Determine the (x, y) coordinate at the center of the cell enclosing the given text.  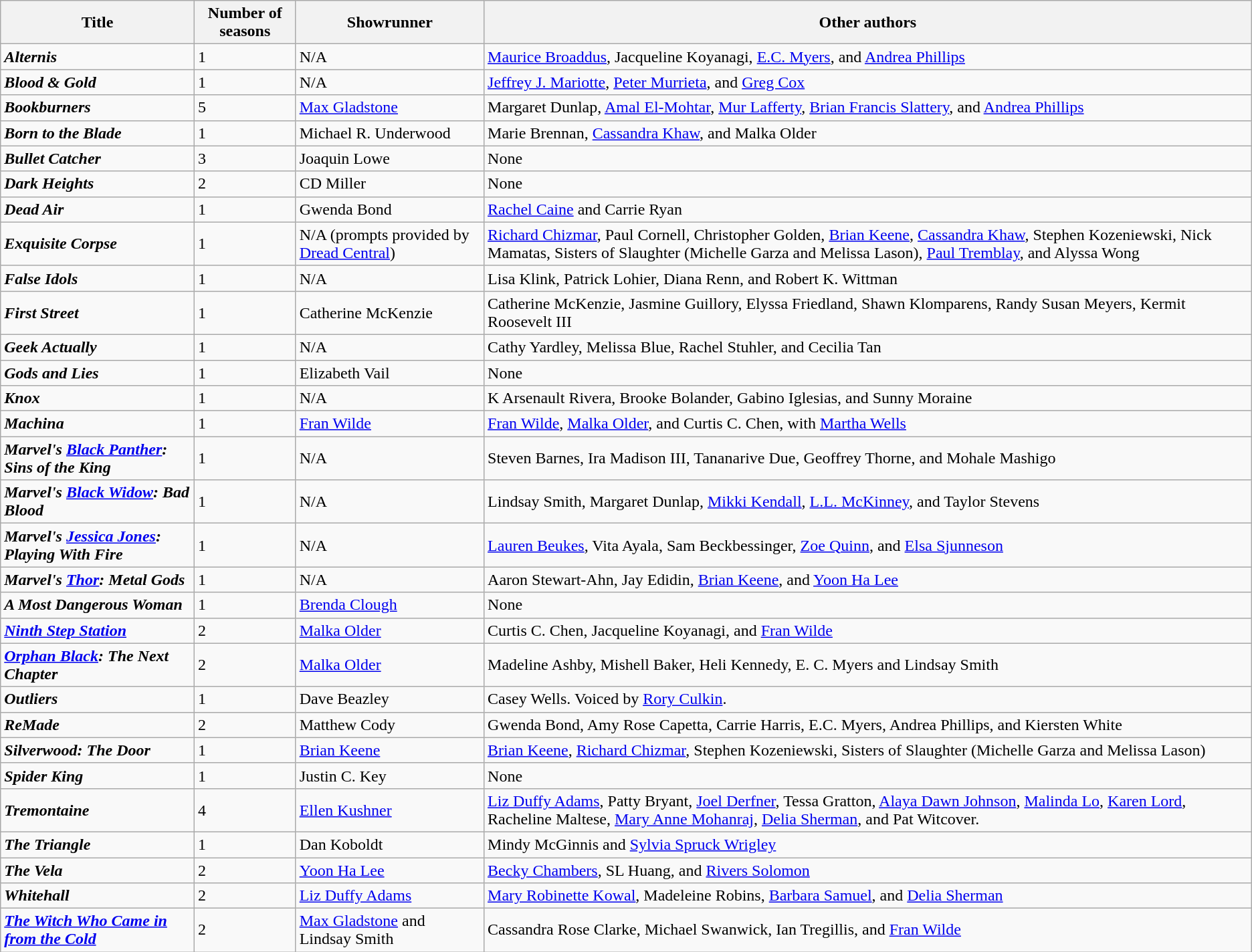
Number of seasons (245, 23)
Gwenda Bond (389, 209)
Cathy Yardley, Melissa Blue, Rachel Stuhler, and Cecilia Tan (868, 347)
The Triangle (98, 844)
Born to the Blade (98, 133)
Silverwood: The Door (98, 750)
Spider King (98, 776)
First Street (98, 313)
Gwenda Bond, Amy Rose Capetta, Carrie Harris, E.C. Myers, Andrea Phillips, and Kiersten White (868, 725)
Geek Actually (98, 347)
Madeline Ashby, Mishell Baker, Heli Kennedy, E. C. Myers and Lindsay Smith (868, 665)
Elizabeth Vail (389, 372)
Maurice Broaddus, Jacqueline Koyanagi, E.C. Myers, and Andrea Phillips (868, 57)
Marie Brennan, Cassandra Khaw, and Malka Older (868, 133)
Dark Heights (98, 184)
Steven Barnes, Ira Madison III, Tananarive Due, Geoffrey Thorne, and Mohale Mashigo (868, 459)
Jeffrey J. Mariotte, Peter Murrieta, and Greg Cox (868, 82)
Liz Duffy Adams (389, 896)
Dead Air (98, 209)
Catherine McKenzie, Jasmine Guillory, Elyssa Friedland, Shawn Klomparens, Randy Susan Meyers, Kermit Roosevelt III (868, 313)
Lisa Klink, Patrick Lohier, Diana Renn, and Robert K. Wittman (868, 278)
Marvel's Black Panther: Sins of the King (98, 459)
Max Gladstone (389, 108)
Dan Koboldt (389, 844)
Cassandra Rose Clarke, Michael Swanwick, Ian Tregillis, and Fran Wilde (868, 931)
Michael R. Underwood (389, 133)
The Vela (98, 870)
A Most Dangerous Woman (98, 605)
Marvel's Thor: Metal Gods (98, 580)
Knox (98, 398)
Aaron Stewart-Ahn, Jay Edidin, Brian Keene, and Yoon Ha Lee (868, 580)
Bookburners (98, 108)
5 (245, 108)
Fran Wilde, Malka Older, and Curtis C. Chen, with Martha Wells (868, 424)
Ellen Kushner (389, 810)
Lindsay Smith, Margaret Dunlap, Mikki Kendall, L.L. McKinney, and Taylor Stevens (868, 501)
Mary Robinette Kowal, Madeleine Robins, Barbara Samuel, and Delia Sherman (868, 896)
Tremontaine (98, 810)
Showrunner (389, 23)
N/A (prompts provided by Dread Central) (389, 243)
Orphan Black: The Next Chapter (98, 665)
Casey Wells. Voiced by Rory Culkin. (868, 699)
ReMade (98, 725)
Joaquin Lowe (389, 158)
Lauren Beukes, Vita Ayala, Sam Beckbessinger, Zoe Quinn, and Elsa Sjunneson (868, 546)
Ninth Step Station (98, 630)
Bullet Catcher (98, 158)
Curtis C. Chen, Jacqueline Koyanagi, and Fran Wilde (868, 630)
Brenda Clough (389, 605)
Justin C. Key (389, 776)
Catherine McKenzie (389, 313)
Title (98, 23)
Fran Wilde (389, 424)
Gods and Lies (98, 372)
Marvel's Black Widow: Bad Blood (98, 501)
The Witch Who Came in from the Cold (98, 931)
4 (245, 810)
Matthew Cody (389, 725)
Becky Chambers, SL Huang, and Rivers Solomon (868, 870)
Max Gladstone and Lindsay Smith (389, 931)
Margaret Dunlap, Amal El-Mohtar, Mur Lafferty, Brian Francis Slattery, and Andrea Phillips (868, 108)
Rachel Caine and Carrie Ryan (868, 209)
Outliers (98, 699)
Blood & Gold (98, 82)
False Idols (98, 278)
Other authors (868, 23)
3 (245, 158)
Machina (98, 424)
Dave Beazley (389, 699)
Exquisite Corpse (98, 243)
K Arsenault Rivera, Brooke Bolander, Gabino Iglesias, and Sunny Moraine (868, 398)
Alternis (98, 57)
CD Miller (389, 184)
Yoon Ha Lee (389, 870)
Brian Keene, Richard Chizmar, Stephen Kozeniewski, Sisters of Slaughter (Michelle Garza and Melissa Lason) (868, 750)
Whitehall (98, 896)
Marvel's Jessica Jones: Playing With Fire (98, 546)
Mindy McGinnis and Sylvia Spruck Wrigley (868, 844)
Brian Keene (389, 750)
